Output the (X, Y) coordinate of the center of the cell containing the given text.  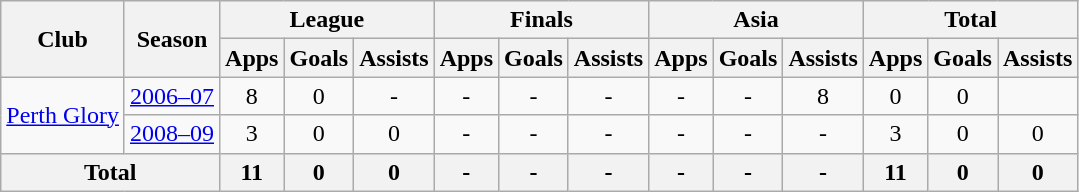
2006–07 (172, 96)
Finals (542, 20)
2008–09 (172, 134)
League (328, 20)
Season (172, 39)
Perth Glory (63, 115)
Club (63, 39)
Asia (756, 20)
